Search for the cell housing the specified text and yield its (X, Y) center coordinate. 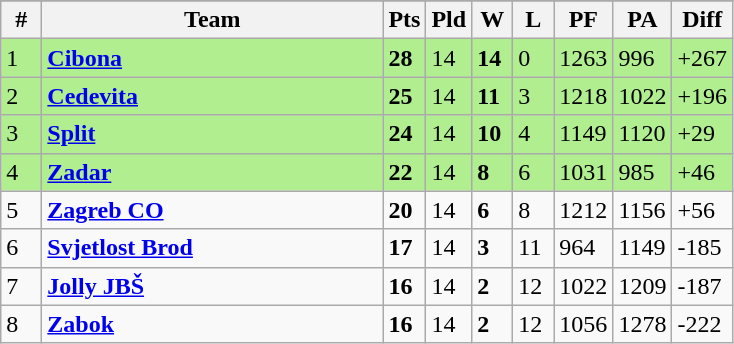
-185 (702, 248)
# (22, 20)
17 (404, 248)
1263 (584, 58)
22 (404, 172)
7 (22, 286)
-222 (702, 324)
1 (22, 58)
1120 (642, 134)
Zabok (212, 324)
1212 (584, 210)
Diff (702, 20)
+196 (702, 96)
964 (584, 248)
L (534, 20)
20 (404, 210)
1278 (642, 324)
1056 (584, 324)
996 (642, 58)
Split (212, 134)
1156 (642, 210)
+46 (702, 172)
985 (642, 172)
PA (642, 20)
25 (404, 96)
+56 (702, 210)
24 (404, 134)
W (492, 20)
Zagreb CO (212, 210)
-187 (702, 286)
5 (22, 210)
28 (404, 58)
0 (534, 58)
1209 (642, 286)
PF (584, 20)
Cedevita (212, 96)
Jolly JBŠ (212, 286)
+267 (702, 58)
10 (492, 134)
Pld (449, 20)
Svjetlost Brod (212, 248)
+29 (702, 134)
Pts (404, 20)
Cibona (212, 58)
1218 (584, 96)
1031 (584, 172)
Team (212, 20)
Zadar (212, 172)
